Determine the (X, Y) coordinate at the center of the cell enclosing the given text.  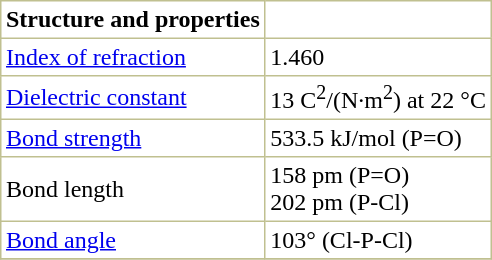
Bond angle (133, 241)
13 C2/(N·m2) at 22 °C (378, 98)
Index of refraction (133, 57)
103° (Cl-P-Cl) (378, 241)
533.5 kJ/mol (P=O) (378, 139)
1.460 (378, 57)
Bond strength (133, 139)
158 pm (P=O)202 pm (P-Cl) (378, 189)
Dielectric constant (133, 98)
Structure and properties (133, 20)
Bond length (133, 189)
